Output the [x, y] coordinate of the center of the cell containing the given text.  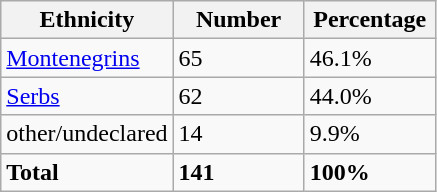
Total [87, 172]
14 [238, 134]
Montenegrins [87, 58]
Number [238, 20]
46.1% [370, 58]
9.9% [370, 134]
Serbs [87, 96]
141 [238, 172]
65 [238, 58]
Ethnicity [87, 20]
other/undeclared [87, 134]
100% [370, 172]
62 [238, 96]
44.0% [370, 96]
Percentage [370, 20]
